Return [X, Y] of the center of cell containing provided text 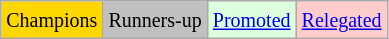
Champions [52, 20]
Promoted [252, 20]
Runners-up [155, 20]
Relegated [342, 20]
